Return the [X, Y] coordinate for the center point of the cell that contains the specified text.  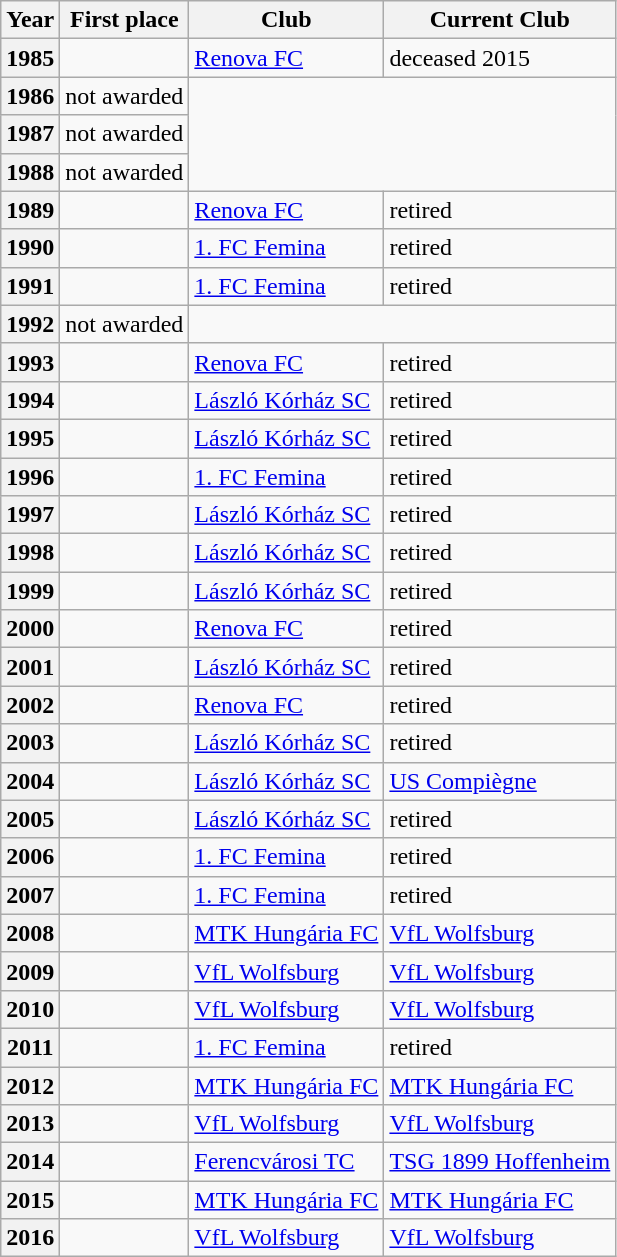
1993 [30, 362]
2016 [30, 1238]
2000 [30, 629]
1996 [30, 477]
Current Club [500, 20]
US Compiègne [500, 781]
First place [124, 20]
2005 [30, 819]
2010 [30, 1009]
2009 [30, 971]
1986 [30, 96]
2003 [30, 743]
TSG 1899 Hoffenheim [500, 1162]
2007 [30, 895]
1991 [30, 286]
2013 [30, 1124]
2012 [30, 1085]
1990 [30, 248]
Year [30, 20]
1989 [30, 210]
2001 [30, 667]
1998 [30, 553]
1995 [30, 438]
1988 [30, 172]
1985 [30, 58]
2011 [30, 1047]
1994 [30, 400]
Club [286, 20]
2008 [30, 933]
1999 [30, 591]
1997 [30, 515]
2002 [30, 705]
2014 [30, 1162]
2015 [30, 1200]
1987 [30, 134]
2004 [30, 781]
Ferencvárosi TC [286, 1162]
1992 [30, 324]
2006 [30, 857]
deceased 2015 [500, 58]
